Return [X, Y] of the center of cell containing provided text 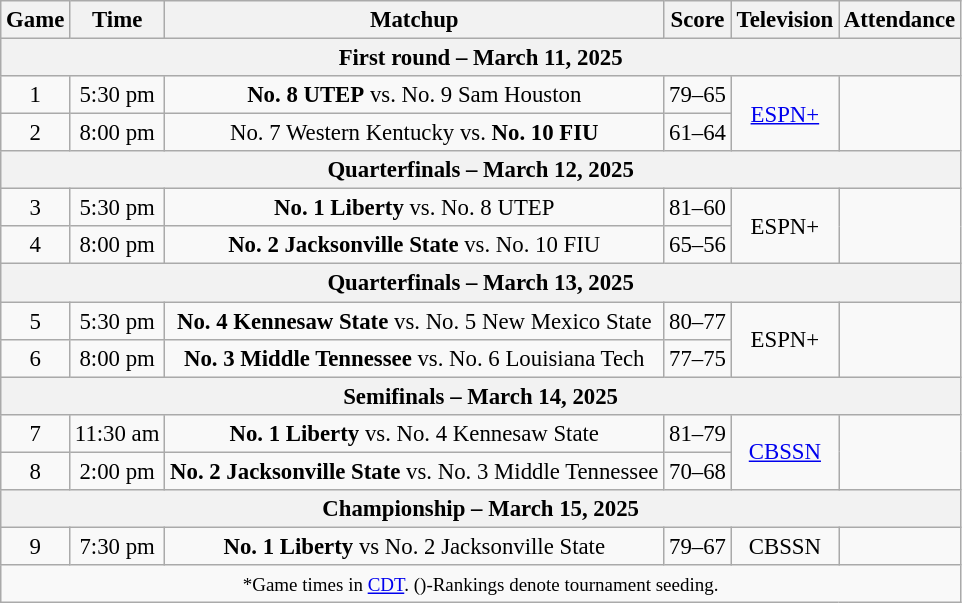
*Game times in CDT. ()-Rankings denote tournament seeding. [481, 584]
No. 3 Middle Tennessee vs. No. 6 Louisiana Tech [414, 358]
No. 1 Liberty vs. No. 8 UTEP [414, 208]
11:30 am [118, 433]
8 [36, 471]
2:00 pm [118, 471]
79–67 [698, 546]
65–56 [698, 245]
Matchup [414, 20]
First round – March 11, 2025 [481, 58]
70–68 [698, 471]
2 [36, 133]
7 [36, 433]
No. 4 Kennesaw State vs. No. 5 New Mexico State [414, 321]
No. 1 Liberty vs. No. 4 Kennesaw State [414, 433]
79–65 [698, 95]
No. 7 Western Kentucky vs. No. 10 FIU [414, 133]
9 [36, 546]
No. 1 Liberty vs No. 2 Jacksonville State [414, 546]
4 [36, 245]
Score [698, 20]
80–77 [698, 321]
77–75 [698, 358]
3 [36, 208]
No. 2 Jacksonville State vs. No. 10 FIU [414, 245]
No. 2 Jacksonville State vs. No. 3 Middle Tennessee [414, 471]
5 [36, 321]
81–79 [698, 433]
Game [36, 20]
Championship – March 15, 2025 [481, 509]
Television [784, 20]
6 [36, 358]
7:30 pm [118, 546]
1 [36, 95]
Time [118, 20]
Quarterfinals – March 13, 2025 [481, 283]
No. 8 UTEP vs. No. 9 Sam Houston [414, 95]
Semifinals – March 14, 2025 [481, 396]
Attendance [899, 20]
61–64 [698, 133]
Quarterfinals – March 12, 2025 [481, 170]
81–60 [698, 208]
